Output the [X, Y] coordinate of the center of the cell containing the given text.  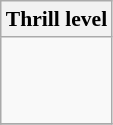
Thrill level [56, 19]
